Capture the cell that displays the provided text and extract its [x, y] central coordinate. 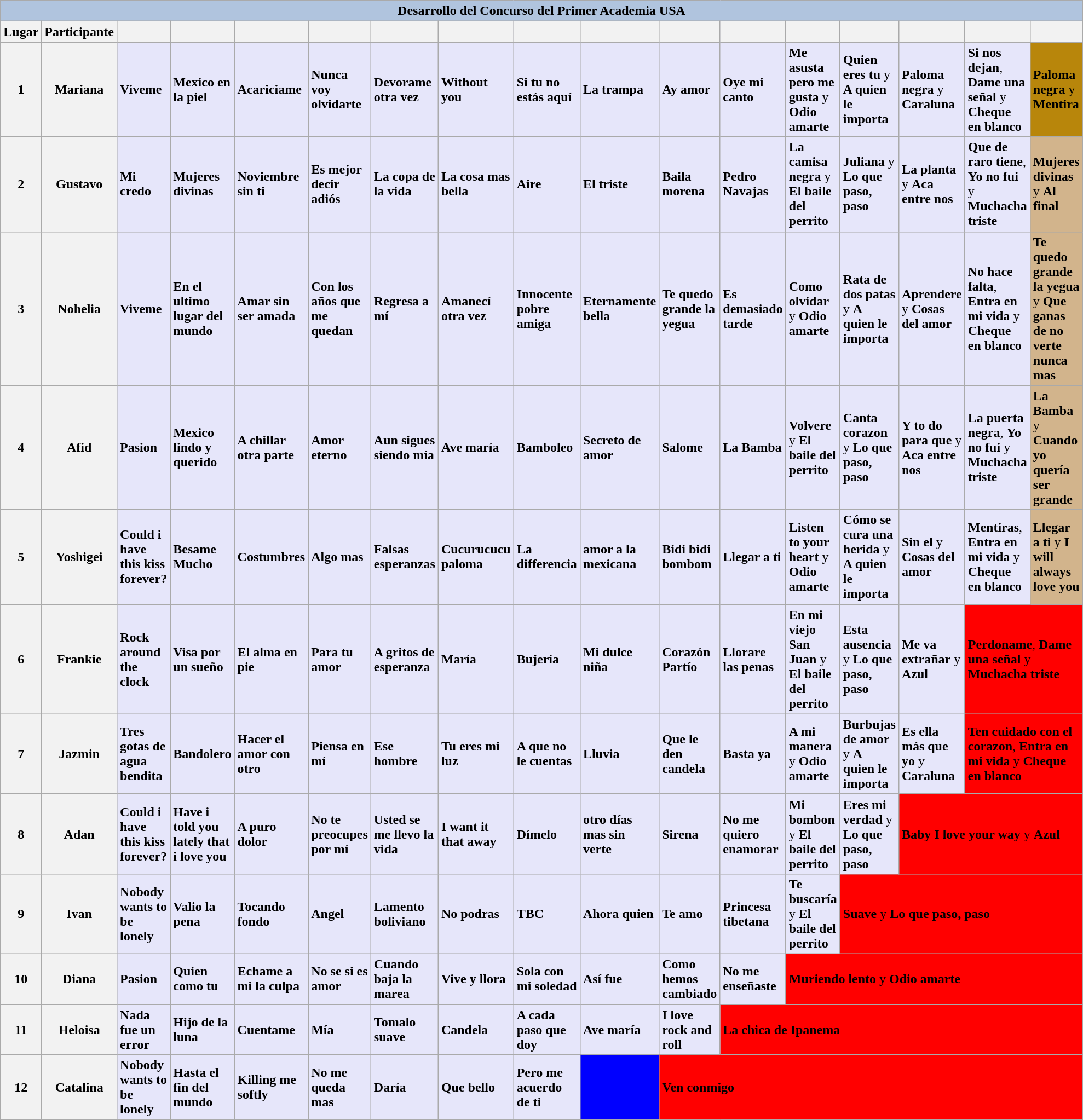
Te quedo grande la yegua y Que ganas de no verte nunca mas [1056, 309]
No me queda mas [339, 1087]
Aun sigues siendo mía [404, 448]
Mariana [79, 90]
La cosa mas bella [476, 184]
Yoshigei [79, 557]
Acariciame [272, 90]
No se si es amor [339, 979]
Tu eres mi luz [476, 754]
Hasta el fin del mundo [203, 1087]
Que de raro tiene, Yo no fui y Muchacha triste [998, 184]
Te quedo grande la yegua [690, 309]
Y to do para que y Aca entre nos [932, 448]
Sin el y Cosas del amor [932, 557]
Si nos dejan, Dame una señal y Cheque en blanco [998, 90]
Así fue [619, 979]
Cuentame [272, 1029]
Muriendo lento y Odio amarte [934, 979]
Baila morena [690, 184]
No me quiero enamorar [753, 834]
Bamboleo [546, 448]
Costumbres [272, 557]
Amar sin ser amada [272, 309]
Secreto de amor [619, 448]
La Bamba y Cuando yo quería ser grande [1056, 448]
Daría [404, 1087]
Diana [79, 979]
Valio la pena [203, 914]
otro días mas sin verte [619, 834]
Amor eterno [339, 448]
Regresa a mí [404, 309]
A chillar otra parte [272, 448]
8 [21, 834]
Nunca voy olvidarte [339, 90]
Gustavo [79, 184]
Visa por un sueño [203, 659]
9 [21, 914]
2 [21, 184]
Ahora quien [619, 914]
Nohelia [79, 309]
La puerta negra, Yo no fui y Muchacha triste [998, 448]
Baby I love your way y Azul [990, 834]
Vive y llora [476, 979]
Con los años que me quedan [339, 309]
Frankie [79, 659]
Innocente pobre amiga [546, 309]
Oye mi canto [753, 90]
A que no le cuentas [546, 754]
Have i told you lately that i love you [203, 834]
11 [21, 1029]
Perdoname, Dame una señal y Muchacha triste [1024, 659]
A mi manera y Odio amarte [813, 754]
Rata de dos patas y A quien le importa [869, 309]
Without you [476, 90]
Mi credo [143, 184]
La camisa negra y El baile del perrito [813, 184]
En el ultimo lugar del mundo [203, 309]
Echame a mi la culpa [272, 979]
Mexico en la piel [203, 90]
Participante [79, 32]
Lamento boliviano [404, 914]
A puro dolor [272, 834]
Afid [79, 448]
Dímelo [546, 834]
Que le den candela [690, 754]
Paloma negra y Caraluna [932, 90]
Juliana y Lo que paso, paso [869, 184]
Pero me acuerdo de ti [546, 1087]
Noviembre sin ti [272, 184]
No te preocupes por mí [339, 834]
La planta y Aca entre nos [932, 184]
Adan [79, 834]
María [476, 659]
Basta ya [753, 754]
Lugar [21, 32]
I want it that away [476, 834]
12 [21, 1087]
Quien eres tu y A quien le importa [869, 90]
La Bamba [753, 448]
Es mejor decir adiós [339, 184]
Canta corazon y Lo que paso, paso [869, 448]
Cuando baja la marea [404, 979]
Llegar a ti y I will always love you [1056, 557]
6 [21, 659]
Killing me softly [272, 1087]
Suave y Lo que paso, paso [961, 914]
La differencia [546, 557]
A gritos de esperanza [404, 659]
Aire [546, 184]
Desarrollo del Concurso del Primer Academia USA [541, 11]
Usted se me llevo la vida [404, 834]
Para tu amor [339, 659]
Cómo se cura una herida y A quien le importa [869, 557]
1 [21, 90]
Paloma negra y Mentira [1056, 90]
A cada paso que doy [546, 1029]
Ivan [79, 914]
Hijo de la luna [203, 1029]
Cucurucucu paloma [476, 557]
Devorame otra vez [404, 90]
Bandolero [203, 754]
Mi bombon y El baile del perrito [813, 834]
Sirena [690, 834]
Ay amor [690, 90]
Besame Mucho [203, 557]
Princesa tibetana [753, 914]
Piensa en mí [339, 754]
La trampa [619, 90]
No hace falta, Entra en mi vida y Cheque en blanco [998, 309]
Ven conmigo [871, 1087]
Si tu no estás aquí [546, 90]
3 [21, 309]
Esta ausencia y Lo que paso, paso [869, 659]
Me va extrañar y Azul [932, 659]
Volvere y El baile del perrito [813, 448]
Como hemos cambiado [690, 979]
Mentiras, Entra en mi vida y Cheque en blanco [998, 557]
Mía [339, 1029]
10 [21, 979]
Amanecí otra vez [476, 309]
4 [21, 448]
Listen to your heart y Odio amarte [813, 557]
amor a la mexicana [619, 557]
Quien como tu [203, 979]
Llegar a ti [753, 557]
Ese hombre [404, 754]
Tres gotas de agua bendita [143, 754]
Angel [339, 914]
Es ella más que yo y Caraluna [932, 754]
I love rock and roll [690, 1029]
Algo mas [339, 557]
En mi viejo San Juan y El baile del perrito [813, 659]
Te amo [690, 914]
Como olvidar y Odio amarte [813, 309]
Eternamente bella [619, 309]
Pedro Navajas [753, 184]
7 [21, 754]
Es demasiado tarde [753, 309]
Bujería [546, 659]
Sola con mi soledad [546, 979]
Bidi bidi bombom [690, 557]
El triste [619, 184]
Nada fue un error [143, 1029]
Rock around the clock [143, 659]
Mi dulce niña [619, 659]
Catalina [79, 1087]
TBC [546, 914]
Corazón Partío [690, 659]
Mujeres divinas [203, 184]
La copa de la vida [404, 184]
Tomalo suave [404, 1029]
Me asusta pero me gusta y Odio amarte [813, 90]
Ten cuidado con el corazon, Entra en mi vida y Cheque en blanco [1024, 754]
Heloisa [79, 1029]
Burbujas de amor y A quien le importa [869, 754]
Que bello [476, 1087]
5 [21, 557]
Lluvia [619, 754]
Salome [690, 448]
Tocando fondo [272, 914]
El alma en pie [272, 659]
Te buscaría y El baile del perrito [813, 914]
Mujeres divinas y Al final [1056, 184]
Aprendere y Cosas del amor [932, 309]
No podras [476, 914]
Eres mi verdad y Lo que paso, paso [869, 834]
La chica de Ipanema [901, 1029]
Llorare las penas [753, 659]
Hacer el amor con otro [272, 754]
Mexico lindo y querido [203, 448]
No me enseñaste [753, 979]
Falsas esperanzas [404, 557]
Jazmin [79, 754]
Candela [476, 1029]
